Detect which cell encompasses the target text, then output its (X, Y) center coordinate. 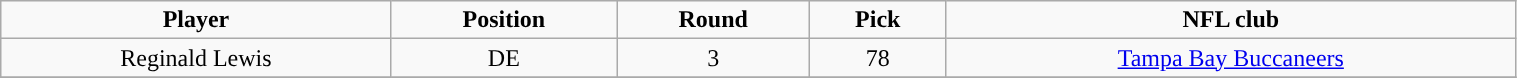
3 (714, 58)
Player (196, 20)
NFL club (1230, 20)
Pick (878, 20)
78 (878, 58)
Reginald Lewis (196, 58)
Tampa Bay Buccaneers (1230, 58)
Round (714, 20)
Position (504, 20)
DE (504, 58)
